Return [X, Y] of the center of cell containing provided text 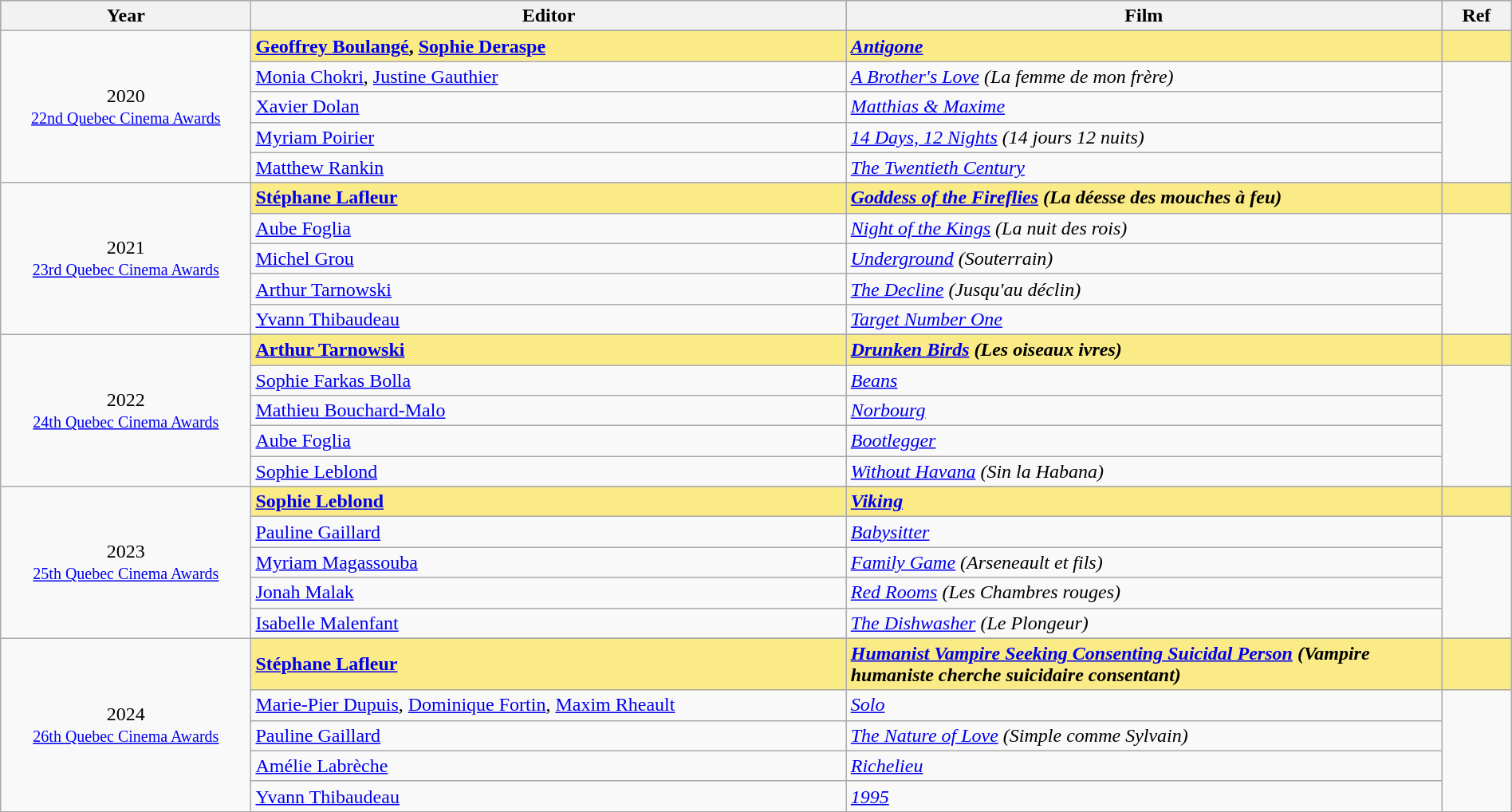
Film [1144, 16]
Without Havana (Sin la Habana) [1144, 471]
A Brother's Love (La femme de mon frère) [1144, 77]
Underground (Souterrain) [1144, 258]
Mathieu Bouchard-Malo [549, 411]
Bootlegger [1144, 441]
Beans [1144, 380]
Solo [1144, 705]
The Decline (Jusqu'au déclin) [1144, 289]
14 Days, 12 Nights (14 jours 12 nuits) [1144, 137]
202325th Quebec Cinema Awards [126, 562]
Geoffrey Boulangé, Sophie Deraspe [549, 46]
The Dishwasher (Le Plongeur) [1144, 623]
Sophie Farkas Bolla [549, 380]
2020 22nd Quebec Cinema Awards [126, 107]
202224th Quebec Cinema Awards [126, 410]
Drunken Birds (Les oiseaux ivres) [1144, 349]
Ref [1477, 16]
Humanist Vampire Seeking Consenting Suicidal Person (Vampire humaniste cherche suicidaire consentant) [1144, 664]
1995 [1144, 796]
Year [126, 16]
Isabelle Malenfant [549, 623]
Xavier Dolan [549, 107]
Viking [1144, 502]
202123rd Quebec Cinema Awards [126, 258]
Amélie Labrèche [549, 766]
Myriam Poirier [549, 137]
Family Game (Arseneault et fils) [1144, 562]
Norbourg [1144, 411]
Goddess of the Fireflies (La déesse des mouches à feu) [1144, 198]
Target Number One [1144, 319]
The Twentieth Century [1144, 168]
Monia Chokri, Justine Gauthier [549, 77]
Red Rooms (Les Chambres rouges) [1144, 593]
Marie-Pier Dupuis, Dominique Fortin, Maxim Rheault [549, 705]
Matthias & Maxime [1144, 107]
Michel Grou [549, 258]
Editor [549, 16]
Richelieu [1144, 766]
The Nature of Love (Simple comme Sylvain) [1144, 735]
Antigone [1144, 46]
Night of the Kings (La nuit des rois) [1144, 228]
Matthew Rankin [549, 168]
Jonah Malak [549, 593]
202426th Quebec Cinema Awards [126, 724]
Myriam Magassouba [549, 562]
Babysitter [1144, 532]
